Determine the (x, y) coordinate at the center of the cell enclosing the given text.  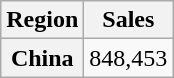
China (42, 58)
Sales (128, 20)
Region (42, 20)
848,453 (128, 58)
